Find where the given text appears and provide that cell's center as [X, Y] coordinate. 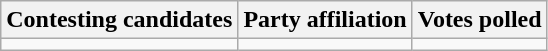
Party affiliation [325, 20]
Contesting candidates [120, 20]
Votes polled [480, 20]
